Return (x, y) of the center of cell containing provided text 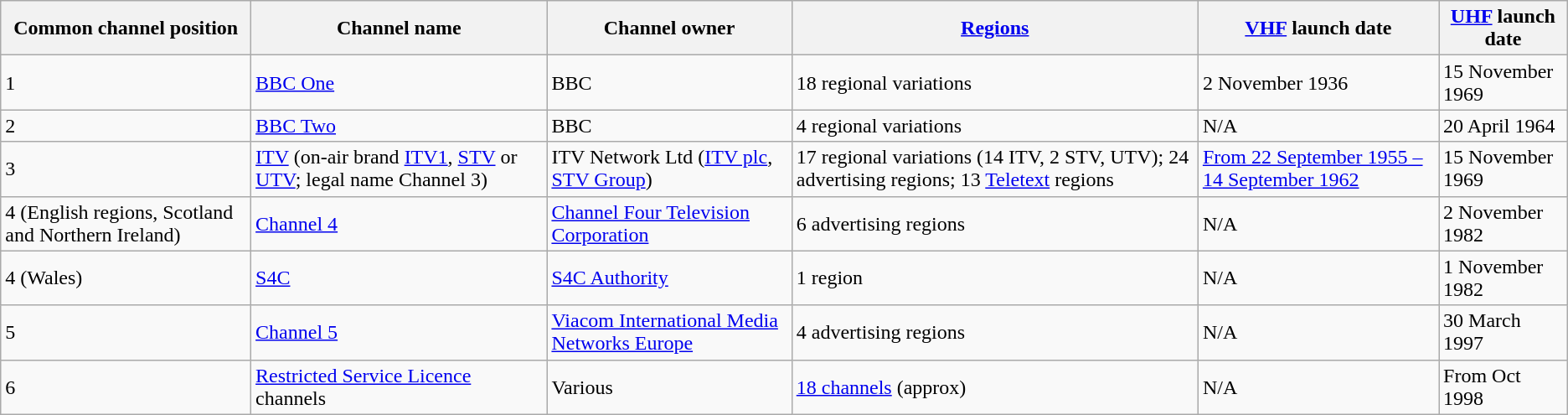
2 (126, 126)
6 (126, 387)
Common channel position (126, 29)
Various (669, 387)
ITV Network Ltd (ITV plc, STV Group) (669, 169)
2 November 1936 (1318, 82)
From 22 September 1955 – 14 September 1962 (1318, 169)
Channel name (399, 29)
VHF launch date (1318, 29)
4 (English regions, Scotland and Northern Ireland) (126, 223)
1 November 1982 (1504, 278)
1 (126, 82)
4 regional variations (995, 126)
From Oct 1998 (1504, 387)
Viacom International Media Networks Europe (669, 332)
Channel owner (669, 29)
1 region (995, 278)
UHF launch date (1504, 29)
20 April 1964 (1504, 126)
17 regional variations (14 ITV, 2 STV, UTV); 24 advertising regions; 13 Teletext regions (995, 169)
2 November 1982 (1504, 223)
5 (126, 332)
3 (126, 169)
30 March 1997 (1504, 332)
4 advertising regions (995, 332)
S4C Authority (669, 278)
Channel 5 (399, 332)
Regions (995, 29)
Channel 4 (399, 223)
ITV (on-air brand ITV1, STV or UTV; legal name Channel 3) (399, 169)
S4C (399, 278)
Restricted Service Licence channels (399, 387)
Channel Four Television Corporation (669, 223)
6 advertising regions (995, 223)
18 channels (approx) (995, 387)
18 regional variations (995, 82)
BBC Two (399, 126)
4 (Wales) (126, 278)
BBC One (399, 82)
